For the text-containing cell, return its midpoint in [X, Y] coordinate format. 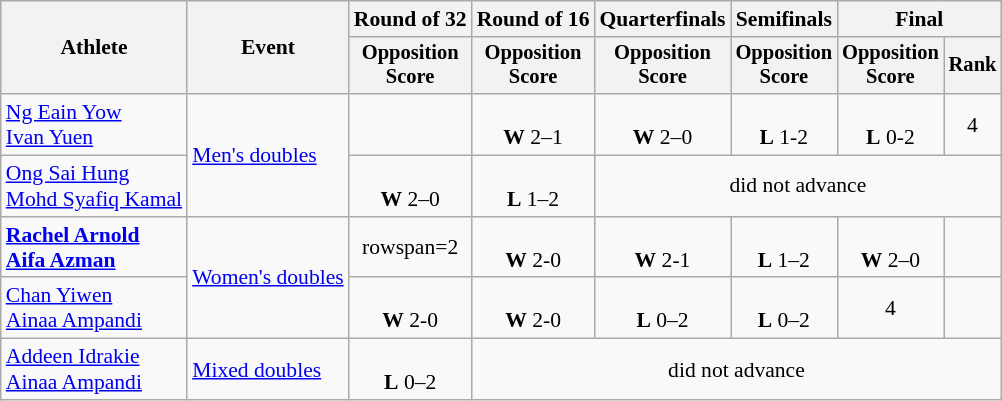
Event [268, 48]
Rank [973, 66]
W 2-1 [662, 248]
Round of 16 [534, 19]
Mixed doubles [268, 370]
Men's doubles [268, 155]
Addeen Idrakie Ainaa Ampandi [94, 370]
Ong Sai Hung Mohd Syafiq Kamal [94, 186]
L 0-2 [890, 124]
Athlete [94, 48]
rowspan=2 [410, 248]
Ng Eain Yow Ivan Yuen [94, 124]
Rachel Arnold Aifa Azman [94, 248]
Round of 32 [410, 19]
Final [919, 19]
Semifinals [784, 19]
Quarterfinals [662, 19]
W 2–1 [534, 124]
Chan Yiwen Ainaa Ampandi [94, 308]
Women's doubles [268, 278]
L 1-2 [784, 124]
